Output the [x, y] coordinate of the center of the cell containing the given text.  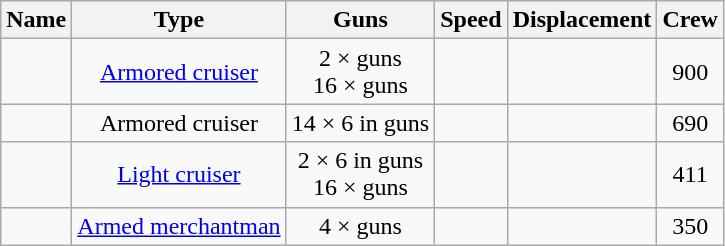
Speed [471, 20]
Armed merchantman [179, 226]
Name [36, 20]
Displacement [582, 20]
Light cruiser [179, 174]
Crew [690, 20]
Guns [360, 20]
350 [690, 226]
Type [179, 20]
690 [690, 123]
2 × 6 in guns16 × guns [360, 174]
900 [690, 72]
2 × guns16 × guns [360, 72]
411 [690, 174]
4 × guns [360, 226]
14 × 6 in guns [360, 123]
